Return (X, Y) of the center of cell containing provided text 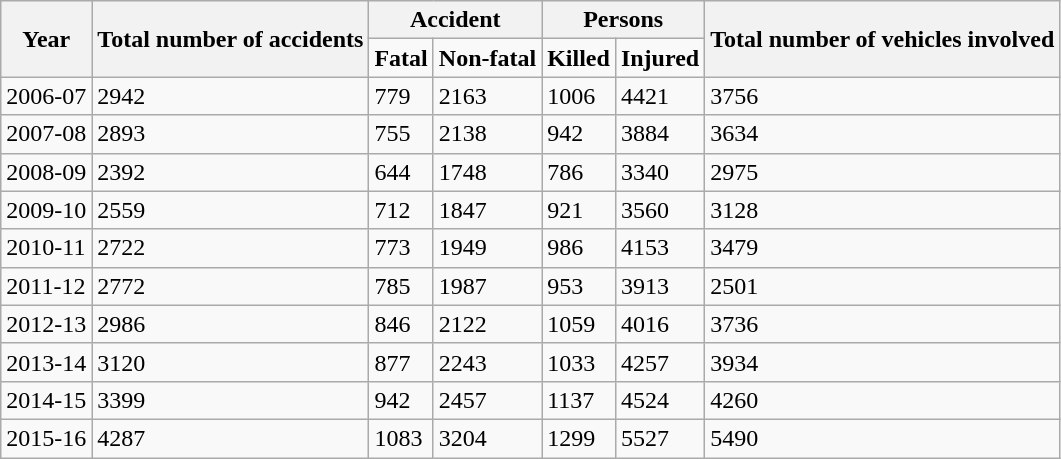
1748 (487, 172)
2007-08 (46, 134)
2009-10 (46, 210)
Total number of accidents (230, 39)
2243 (487, 362)
3120 (230, 362)
773 (401, 248)
2010-11 (46, 248)
Injured (660, 58)
2457 (487, 400)
2138 (487, 134)
986 (579, 248)
2122 (487, 324)
4260 (882, 400)
3736 (882, 324)
3204 (487, 438)
2942 (230, 96)
1847 (487, 210)
877 (401, 362)
Total number of vehicles involved (882, 39)
5490 (882, 438)
Killed (579, 58)
Year (46, 39)
4421 (660, 96)
4257 (660, 362)
2501 (882, 286)
Persons (624, 20)
1987 (487, 286)
2014-15 (46, 400)
779 (401, 96)
785 (401, 286)
712 (401, 210)
2015-16 (46, 438)
2893 (230, 134)
3128 (882, 210)
3399 (230, 400)
4524 (660, 400)
2011-12 (46, 286)
3560 (660, 210)
2975 (882, 172)
Accident (456, 20)
3884 (660, 134)
2559 (230, 210)
644 (401, 172)
5527 (660, 438)
953 (579, 286)
3934 (882, 362)
921 (579, 210)
4016 (660, 324)
2008-09 (46, 172)
846 (401, 324)
4287 (230, 438)
1299 (579, 438)
2012-13 (46, 324)
3634 (882, 134)
2006-07 (46, 96)
1059 (579, 324)
3756 (882, 96)
1137 (579, 400)
3479 (882, 248)
1949 (487, 248)
2986 (230, 324)
786 (579, 172)
755 (401, 134)
4153 (660, 248)
3913 (660, 286)
2772 (230, 286)
1006 (579, 96)
Fatal (401, 58)
3340 (660, 172)
1083 (401, 438)
2722 (230, 248)
1033 (579, 362)
Non-fatal (487, 58)
2392 (230, 172)
2013-14 (46, 362)
2163 (487, 96)
